For the text-containing cell, return its midpoint in (X, Y) coordinate format. 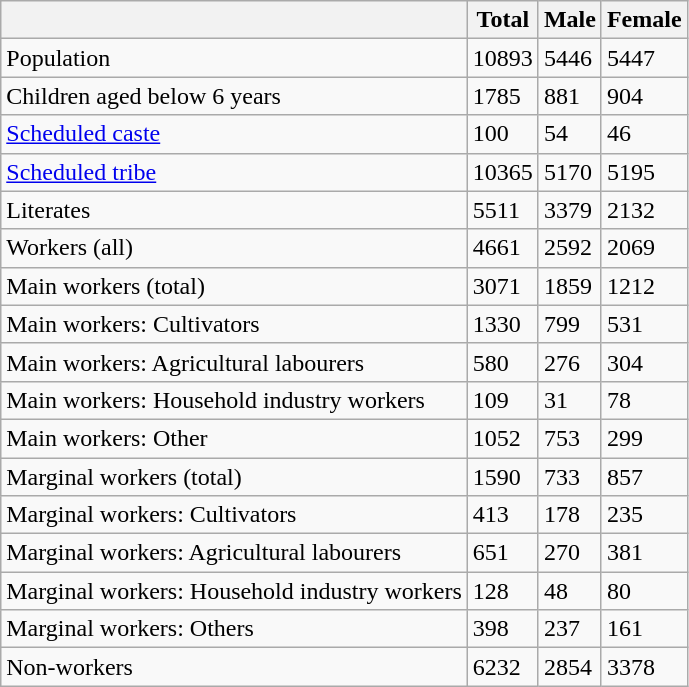
Population (234, 58)
1212 (644, 286)
5170 (570, 172)
4661 (502, 248)
Children aged below 6 years (234, 96)
733 (570, 477)
580 (502, 362)
651 (502, 553)
78 (644, 400)
10365 (502, 172)
Marginal workers: Household industry workers (234, 591)
Male (570, 20)
Scheduled tribe (234, 172)
235 (644, 515)
Marginal workers: Cultivators (234, 515)
857 (644, 477)
1785 (502, 96)
48 (570, 591)
270 (570, 553)
100 (502, 134)
10893 (502, 58)
6232 (502, 667)
1859 (570, 286)
237 (570, 629)
2132 (644, 210)
3071 (502, 286)
5446 (570, 58)
276 (570, 362)
381 (644, 553)
2592 (570, 248)
Main workers: Other (234, 438)
Workers (all) (234, 248)
1330 (502, 324)
531 (644, 324)
881 (570, 96)
904 (644, 96)
178 (570, 515)
128 (502, 591)
Main workers: Household industry workers (234, 400)
5447 (644, 58)
Female (644, 20)
2854 (570, 667)
Scheduled caste (234, 134)
299 (644, 438)
Literates (234, 210)
304 (644, 362)
5511 (502, 210)
Main workers (total) (234, 286)
Marginal workers (total) (234, 477)
1590 (502, 477)
5195 (644, 172)
1052 (502, 438)
Main workers: Agricultural labourers (234, 362)
109 (502, 400)
3378 (644, 667)
46 (644, 134)
54 (570, 134)
753 (570, 438)
80 (644, 591)
Marginal workers: Others (234, 629)
Total (502, 20)
413 (502, 515)
31 (570, 400)
Main workers: Cultivators (234, 324)
398 (502, 629)
Marginal workers: Agricultural labourers (234, 553)
161 (644, 629)
3379 (570, 210)
799 (570, 324)
2069 (644, 248)
Non-workers (234, 667)
